Return [x, y] of the center of cell containing provided text 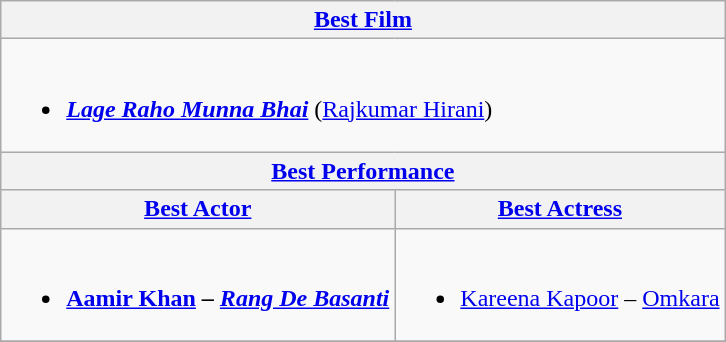
Best Actor [198, 209]
Best Actress [560, 209]
Best Film [363, 20]
Best Performance [363, 171]
Kareena Kapoor – Omkara [560, 284]
Lage Raho Munna Bhai (Rajkumar Hirani) [363, 96]
Aamir Khan – Rang De Basanti [198, 284]
